Identify which cell holds the provided text, then report its [X, Y] central coordinate. 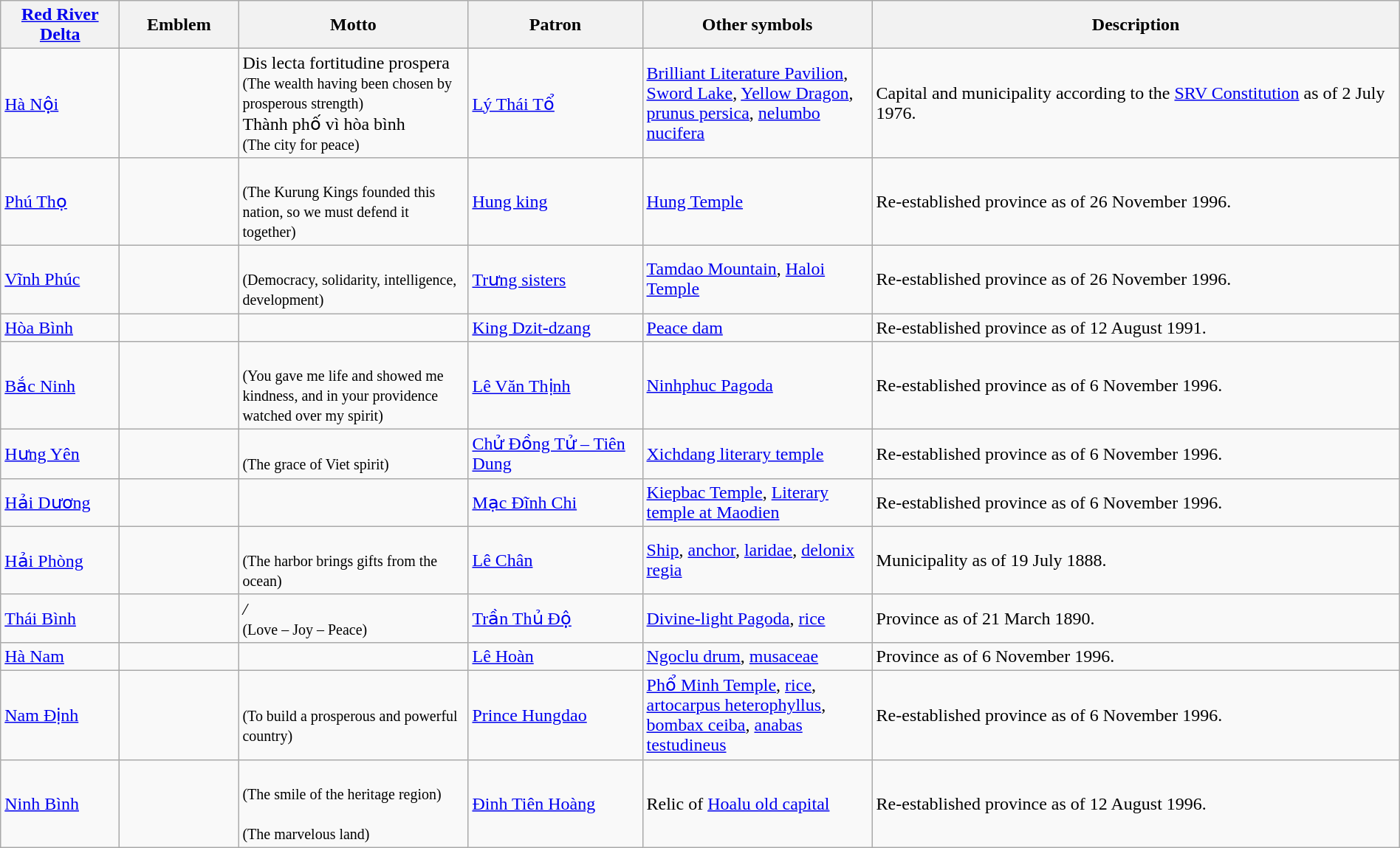
Bắc Ninh [61, 385]
Municipality as of 19 July 1888. [1136, 560]
Ngoclu drum, musaceae [758, 656]
Hưng Yên [61, 455]
Hung king [555, 201]
Re-established province as of 12 August 1991. [1136, 327]
Chử Đồng Tử – Tiên Dung [555, 455]
Lê Văn Thịnh [555, 385]
Vĩnh Phúc [61, 279]
Ninhphuc Pagoda [758, 385]
/ (Love – Joy – Peace) [353, 618]
Phổ Minh Temple, rice, artocarpus heterophyllus, bombax ceiba, anabas testudineus [758, 714]
Capital and municipality according to the SRV Constitution as of 2 July 1976. [1136, 103]
Lê Chân [555, 560]
Province as of 21 March 1890. [1136, 618]
Tamdao Mountain, Haloi Temple [758, 279]
(You gave me life and showed me kindness, and in your providence watched over my spirit) [353, 385]
Mạc Đĩnh Chi [555, 502]
Lê Hoàn [555, 656]
Hà Nội [61, 103]
Hải Dương [61, 502]
Hải Phòng [61, 560]
Province as of 6 November 1996. [1136, 656]
(The harbor brings gifts from the ocean) [353, 560]
Ship, anchor, laridae, delonix regia [758, 560]
Xichdang literary temple [758, 455]
Lý Thái Tổ [555, 103]
Thái Bình [61, 618]
(To build a prosperous and powerful country) [353, 714]
Red River Delta [61, 25]
Hung Temple [758, 201]
Description [1136, 25]
Other symbols [758, 25]
Trưng sisters [555, 279]
Prince Hungdao [555, 714]
Trần Thủ Độ [555, 618]
Nam Định [61, 714]
(Democracy, solidarity, intelligence, development) [353, 279]
Dis lecta fortitudine prospera(The wealth having been chosen by prosperous strength)Thành phố vì hòa bình(The city for peace) [353, 103]
Brilliant Literature Pavilion, Sword Lake, Yellow Dragon, prunus persica, nelumbo nucifera [758, 103]
King Dzit-dzang [555, 327]
(The Kurung Kings founded this nation, so we must defend it together) [353, 201]
(The grace of Viet spirit) [353, 455]
Kiepbac Temple, Literary temple at Maodien [758, 502]
Peace dam [758, 327]
Ninh Bình [61, 803]
Emblem [179, 25]
Motto [353, 25]
Divine-light Pagoda, rice [758, 618]
Relic of Hoalu old capital [758, 803]
Hòa Bình [61, 327]
Phú Thọ [61, 201]
Patron [555, 25]
Hà Nam [61, 656]
Đinh Tiên Hoàng [555, 803]
Re-established province as of 12 August 1996. [1136, 803]
(The smile of the heritage region)(The marvelous land) [353, 803]
